Locate the cell with the specified text and output its [X, Y] center coordinate. 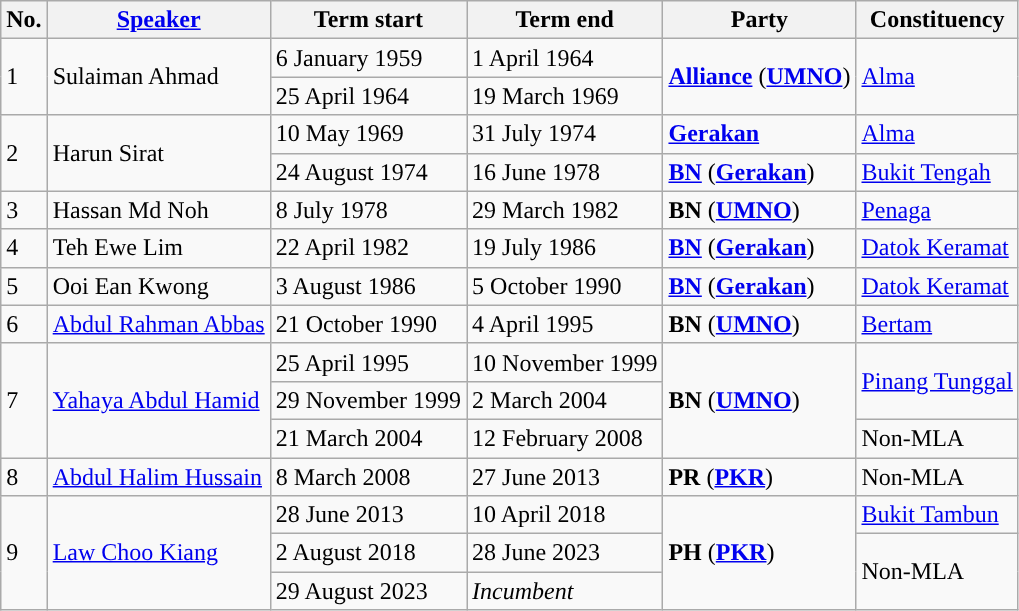
28 June 2023 [565, 553]
3 August 1986 [368, 286]
Term end [565, 20]
29 March 1982 [565, 210]
8 [24, 477]
Abdul Halim Hussain [158, 477]
16 June 1978 [565, 172]
25 April 1995 [368, 362]
No. [24, 20]
7 [24, 400]
Alliance (UMNO) [760, 77]
Speaker [158, 20]
31 July 1974 [565, 134]
4 [24, 248]
Incumbent [565, 591]
19 March 1969 [565, 96]
Term start [368, 20]
29 August 2023 [368, 591]
29 November 1999 [368, 400]
6 January 1959 [368, 58]
Bukit Tengah [937, 172]
PR (PKR) [760, 477]
Hassan Md Noh [158, 210]
1 [24, 77]
8 March 2008 [368, 477]
10 May 1969 [368, 134]
4 April 1995 [565, 324]
19 July 1986 [565, 248]
6 [24, 324]
5 [24, 286]
5 October 1990 [565, 286]
2 August 2018 [368, 553]
2 March 2004 [565, 400]
10 November 1999 [565, 362]
Pinang Tunggal [937, 381]
21 October 1990 [368, 324]
27 June 2013 [565, 477]
8 July 1978 [368, 210]
22 April 1982 [368, 248]
3 [24, 210]
Gerakan [760, 134]
1 April 1964 [565, 58]
Teh Ewe Lim [158, 248]
Yahaya Abdul Hamid [158, 400]
Bertam [937, 324]
Penaga [937, 210]
Abdul Rahman Abbas [158, 324]
Law Choo Kiang [158, 553]
Constituency [937, 20]
24 August 1974 [368, 172]
2 [24, 153]
9 [24, 553]
25 April 1964 [368, 96]
28 June 2013 [368, 515]
Bukit Tambun [937, 515]
Harun Sirat [158, 153]
Party [760, 20]
Sulaiman Ahmad [158, 77]
21 March 2004 [368, 438]
12 February 2008 [565, 438]
10 April 2018 [565, 515]
PH (PKR) [760, 553]
Ooi Ean Kwong [158, 286]
